Output the [x, y] coordinate of the center of the cell containing the given text.  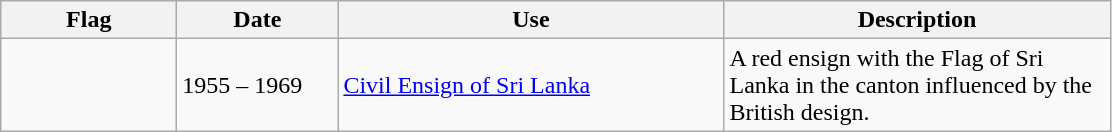
Flag [89, 20]
1955 – 1969 [258, 85]
A red ensign with the Flag of Sri Lanka in the canton influenced by the British design. [917, 85]
Use [531, 20]
Civil Ensign of Sri Lanka [531, 85]
Description [917, 20]
Date [258, 20]
